For the text-containing cell, return its midpoint in [x, y] coordinate format. 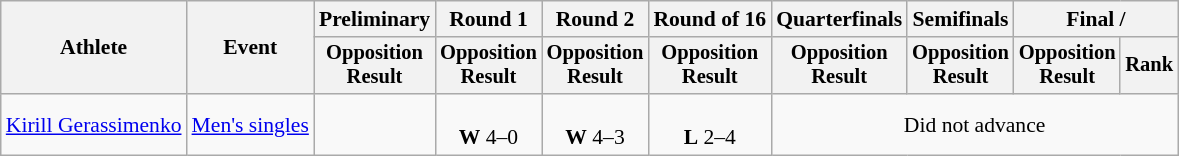
W 4–3 [596, 124]
Preliminary [374, 19]
Men's singles [250, 124]
Round 2 [596, 19]
Quarterfinals [839, 19]
Rank [1149, 66]
L 2–4 [710, 124]
W 4–0 [488, 124]
Kirill Gerassimenko [94, 124]
Round of 16 [710, 19]
Semifinals [960, 19]
Athlete [94, 48]
Round 1 [488, 19]
Final / [1096, 19]
Event [250, 48]
Did not advance [974, 124]
